Pinpoint the cell where the given text exists, returning its (x, y) midpoint coordinate. 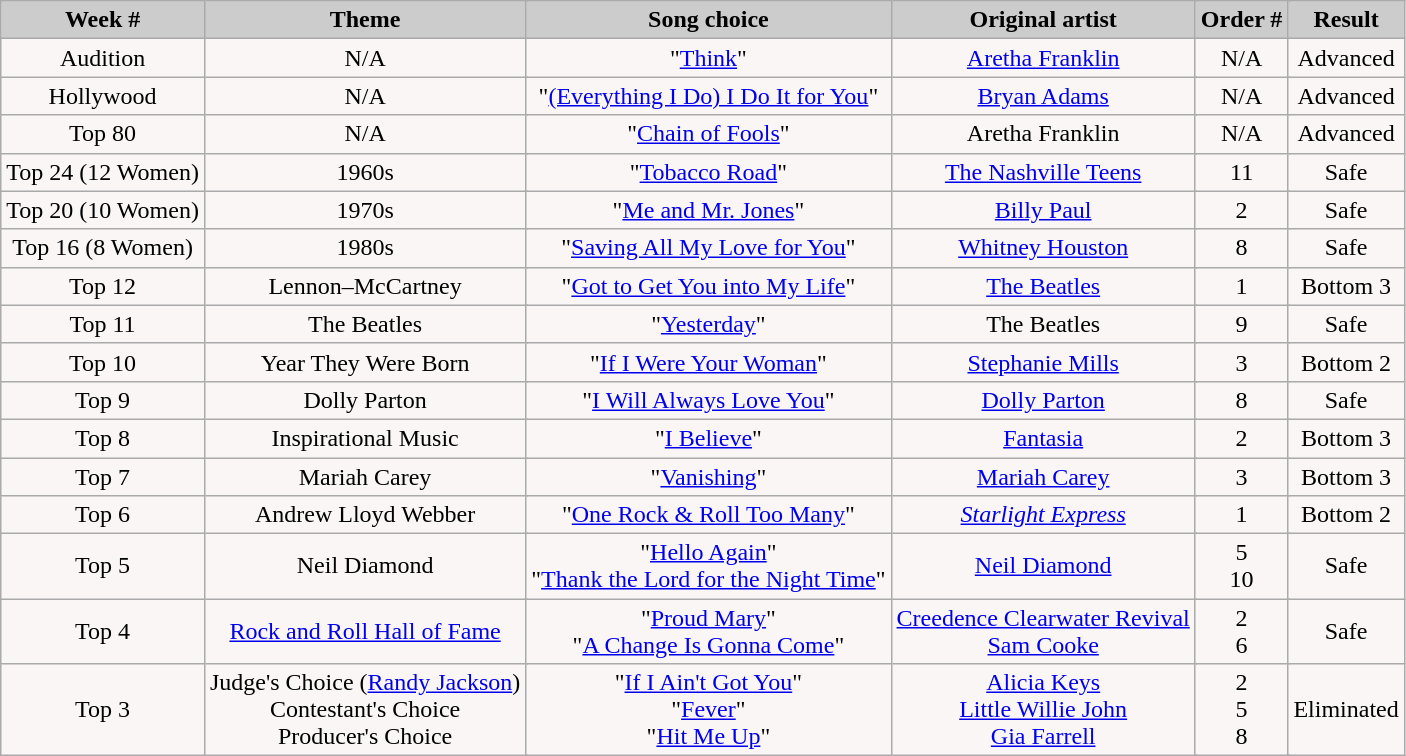
Top 5 (103, 566)
Top 10 (103, 362)
"Tobacco Road" (708, 172)
11 (1242, 172)
"I Believe" (708, 438)
"Me and Mr. Jones" (708, 210)
Top 11 (103, 324)
Top 20 (10 Women) (103, 210)
Result (1346, 20)
1970s (364, 210)
"Chain of Fools" (708, 134)
Week # (103, 20)
"Hello Again""Thank the Lord for the Night Time" (708, 566)
Year They Were Born (364, 362)
Lennon–McCartney (364, 286)
Stephanie Mills (1043, 362)
Creedence Clearwater RevivalSam Cooke (1043, 632)
Bryan Adams (1043, 96)
Order # (1242, 20)
Top 8 (103, 438)
Rock and Roll Hall of Fame (364, 632)
1980s (364, 248)
Starlight Express (1043, 515)
"Vanishing" (708, 477)
Hollywood (103, 96)
"If I Ain't Got You""Fever""Hit Me Up" (708, 710)
"Yesterday" (708, 324)
Top 80 (103, 134)
Judge's Choice (Randy Jackson)Contestant's ChoiceProducer's Choice (364, 710)
Fantasia (1043, 438)
Eliminated (1346, 710)
"If I Were Your Woman" (708, 362)
Top 6 (103, 515)
Alicia KeysLittle Willie JohnGia Farrell (1043, 710)
Audition (103, 58)
Top 4 (103, 632)
"Got to Get You into My Life" (708, 286)
Song choice (708, 20)
9 (1242, 324)
"Think" (708, 58)
"Saving All My Love for You" (708, 248)
Top 7 (103, 477)
Top 16 (8 Women) (103, 248)
Top 3 (103, 710)
1960s (364, 172)
258 (1242, 710)
"One Rock & Roll Too Many" (708, 515)
Top 9 (103, 400)
26 (1242, 632)
Top 12 (103, 286)
"I Will Always Love You" (708, 400)
510 (1242, 566)
Theme (364, 20)
"Proud Mary""A Change Is Gonna Come" (708, 632)
Billy Paul (1043, 210)
Top 24 (12 Women) (103, 172)
Andrew Lloyd Webber (364, 515)
Whitney Houston (1043, 248)
The Nashville Teens (1043, 172)
"(Everything I Do) I Do It for You" (708, 96)
Original artist (1043, 20)
Inspirational Music (364, 438)
